From the cell containing the given text, extract its center point as (X, Y) coordinate. 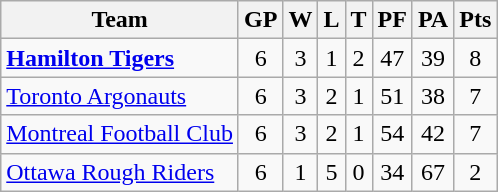
67 (432, 172)
Toronto Argonauts (120, 96)
L (332, 20)
8 (476, 58)
PF (392, 20)
Pts (476, 20)
5 (332, 172)
W (300, 20)
Montreal Football Club (120, 134)
42 (432, 134)
Ottawa Rough Riders (120, 172)
Team (120, 20)
T (358, 20)
PA (432, 20)
34 (392, 172)
0 (358, 172)
51 (392, 96)
38 (432, 96)
GP (260, 20)
47 (392, 58)
54 (392, 134)
Hamilton Tigers (120, 58)
39 (432, 58)
